Detect which cell encompasses the target text, then output its (X, Y) center coordinate. 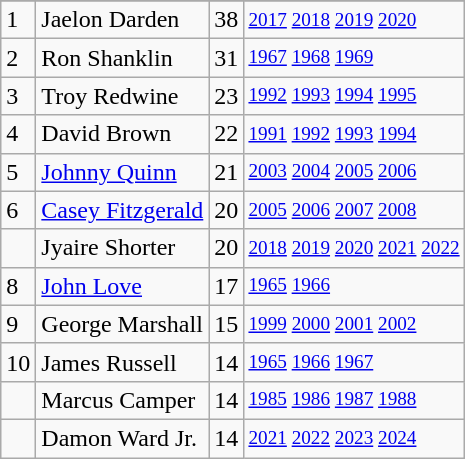
2 (18, 58)
38 (226, 20)
2018 2019 2020 2021 2022 (354, 248)
2005 2006 2007 2008 (354, 210)
5 (18, 172)
James Russell (122, 362)
1 (18, 20)
4 (18, 134)
1991 1992 1993 1994 (354, 134)
10 (18, 362)
22 (226, 134)
2017 2018 2019 2020 (354, 20)
23 (226, 96)
21 (226, 172)
1999 2000 2001 2002 (354, 324)
David Brown (122, 134)
1965 1966 1967 (354, 362)
15 (226, 324)
Jyaire Shorter (122, 248)
Damon Ward Jr. (122, 438)
17 (226, 286)
6 (18, 210)
George Marshall (122, 324)
31 (226, 58)
1985 1986 1987 1988 (354, 400)
Ron Shanklin (122, 58)
Johnny Quinn (122, 172)
Troy Redwine (122, 96)
2003 2004 2005 2006 (354, 172)
John Love (122, 286)
1992 1993 1994 1995 (354, 96)
1965 1966 (354, 286)
8 (18, 286)
Marcus Camper (122, 400)
1967 1968 1969 (354, 58)
3 (18, 96)
9 (18, 324)
2021 2022 2023 2024 (354, 438)
Casey Fitzgerald (122, 210)
Jaelon Darden (122, 20)
